Return [X, Y] of the center of cell containing provided text 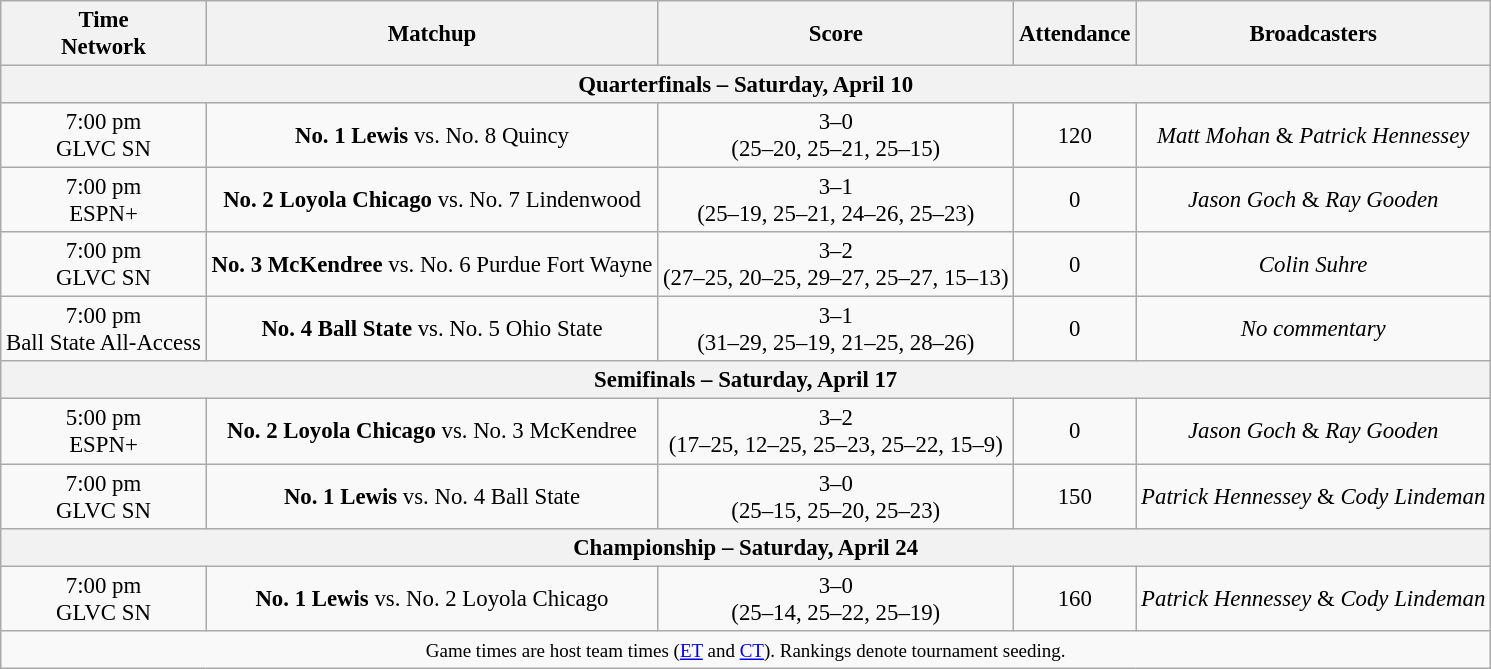
Quarterfinals – Saturday, April 10 [746, 85]
Colin Suhre [1314, 264]
3–0(25–14, 25–22, 25–19) [836, 598]
120 [1075, 136]
No. 1 Lewis vs. No. 8 Quincy [432, 136]
No. 1 Lewis vs. No. 4 Ball State [432, 496]
7:00 pmBall State All-Access [104, 330]
3–0(25–20, 25–21, 25–15) [836, 136]
160 [1075, 598]
Game times are host team times (ET and CT). Rankings denote tournament seeding. [746, 649]
Score [836, 34]
No. 2 Loyola Chicago vs. No. 7 Lindenwood [432, 200]
Matchup [432, 34]
5:00 pmESPN+ [104, 432]
No. 1 Lewis vs. No. 2 Loyola Chicago [432, 598]
TimeNetwork [104, 34]
Semifinals – Saturday, April 17 [746, 381]
150 [1075, 496]
Matt Mohan & Patrick Hennessey [1314, 136]
3–0(25–15, 25–20, 25–23) [836, 496]
No. 4 Ball State vs. No. 5 Ohio State [432, 330]
Championship – Saturday, April 24 [746, 547]
No commentary [1314, 330]
3–1(25–19, 25–21, 24–26, 25–23) [836, 200]
No. 2 Loyola Chicago vs. No. 3 McKendree [432, 432]
3–1(31–29, 25–19, 21–25, 28–26) [836, 330]
No. 3 McKendree vs. No. 6 Purdue Fort Wayne [432, 264]
3–2(27–25, 20–25, 29–27, 25–27, 15–13) [836, 264]
Broadcasters [1314, 34]
3–2(17–25, 12–25, 25–23, 25–22, 15–9) [836, 432]
7:00 pmESPN+ [104, 200]
Attendance [1075, 34]
